Extract the (x, y) coordinate from the center of the cell holding the provided text.  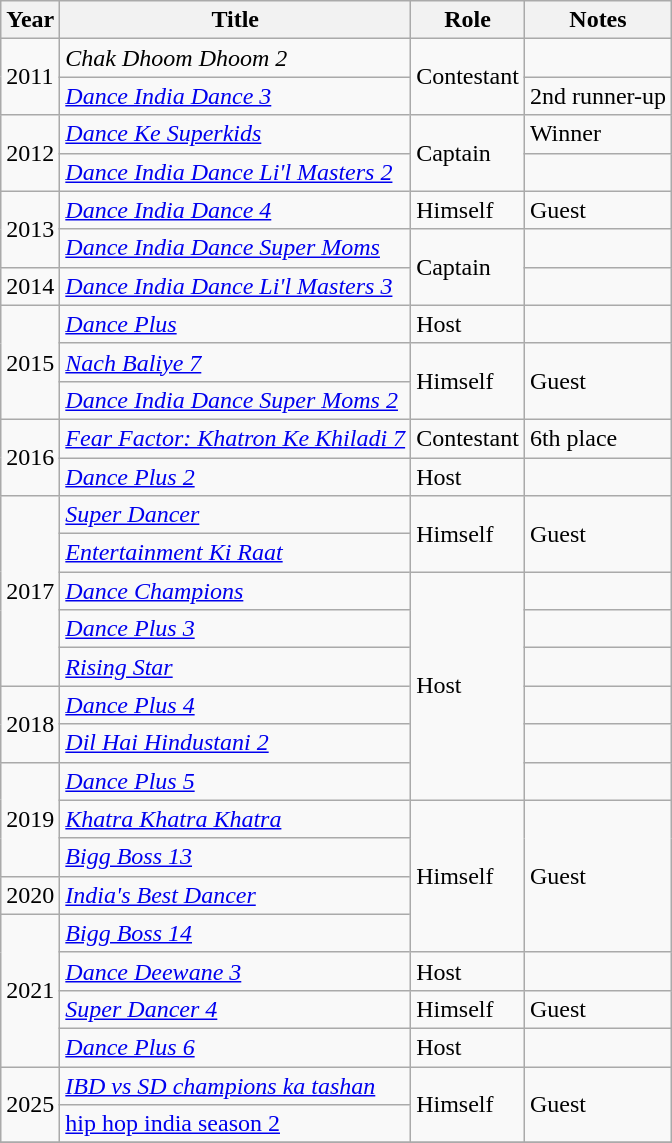
2016 (30, 457)
Role (468, 20)
Dance India Dance Super Moms 2 (236, 400)
Dance India Dance Super Moms (236, 248)
Dil Hai Hindustani 2 (236, 743)
Rising Star (236, 667)
Dance Plus 6 (236, 1047)
Super Dancer 4 (236, 1009)
Year (30, 20)
2012 (30, 153)
Bigg Boss 14 (236, 933)
2017 (30, 591)
Dance Plus 5 (236, 781)
Dance Plus 2 (236, 477)
Winner (598, 134)
Dance Plus (236, 324)
Entertainment Ki Raat (236, 553)
Dance India Dance 4 (236, 210)
IBD vs SD champions ka tashan (236, 1085)
2021 (30, 990)
2011 (30, 77)
Dance Ke Superkids (236, 134)
Dance Plus 3 (236, 629)
2014 (30, 286)
Bigg Boss 13 (236, 857)
2025 (30, 1104)
2019 (30, 819)
2013 (30, 229)
Notes (598, 20)
2018 (30, 724)
6th place (598, 438)
Khatra Khatra Khatra (236, 819)
Dance India Dance Li'l Masters 2 (236, 172)
hip hop india season 2 (236, 1124)
Fear Factor: Khatron Ke Khiladi 7 (236, 438)
2nd runner-up (598, 96)
Chak Dhoom Dhoom 2 (236, 58)
2020 (30, 895)
Dance India Dance 3 (236, 96)
Title (236, 20)
Dance Plus 4 (236, 705)
Nach Baliye 7 (236, 362)
Dance Champions (236, 591)
Super Dancer (236, 515)
India's Best Dancer (236, 895)
Dance Deewane 3 (236, 971)
Dance India Dance Li'l Masters 3 (236, 286)
2015 (30, 362)
